Scan for the cell matching the given text and deliver its [X, Y] coordinate at center. 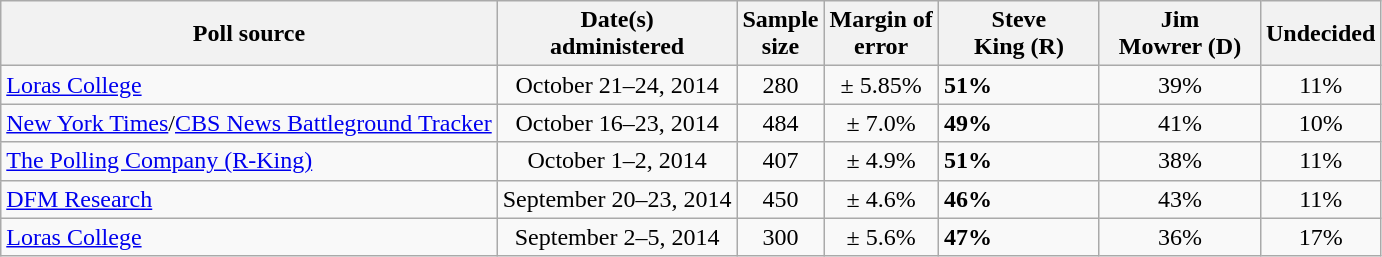
October 21–24, 2014 [617, 85]
39% [1180, 85]
SteveKing (R) [1018, 34]
38% [1180, 161]
280 [780, 85]
JimMowrer (D) [1180, 34]
47% [1018, 237]
± 5.85% [881, 85]
The Polling Company (R-King) [249, 161]
New York Times/CBS News Battleground Tracker [249, 123]
41% [1180, 123]
DFM Research [249, 199]
43% [1180, 199]
Date(s)administered [617, 34]
17% [1320, 237]
484 [780, 123]
300 [780, 237]
36% [1180, 237]
October 1–2, 2014 [617, 161]
± 4.6% [881, 199]
Samplesize [780, 34]
450 [780, 199]
46% [1018, 199]
49% [1018, 123]
10% [1320, 123]
Poll source [249, 34]
407 [780, 161]
Undecided [1320, 34]
September 2–5, 2014 [617, 237]
± 4.9% [881, 161]
Margin oferror [881, 34]
± 7.0% [881, 123]
October 16–23, 2014 [617, 123]
± 5.6% [881, 237]
September 20–23, 2014 [617, 199]
